Extract the [X, Y] coordinate from the center of the cell holding the provided text.  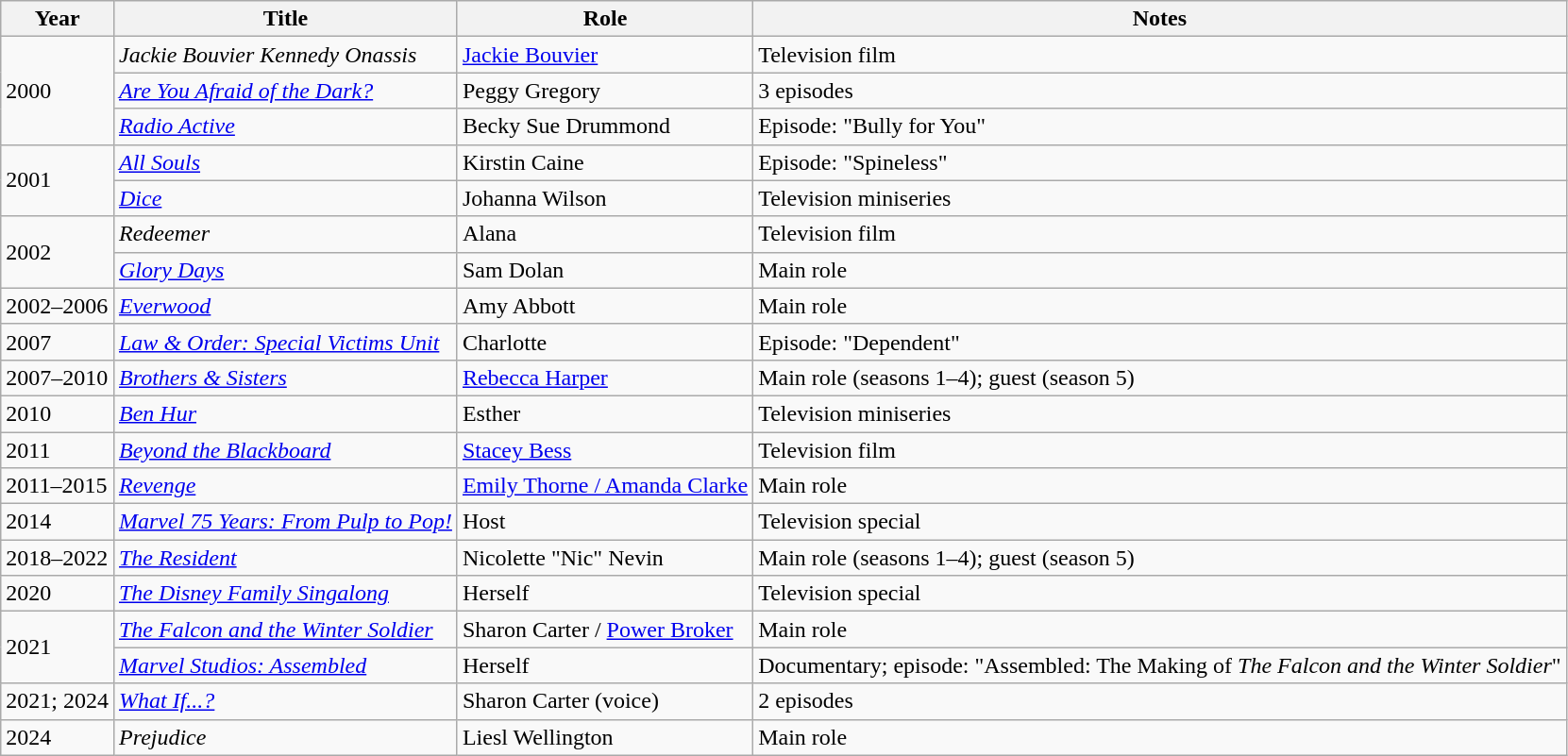
2001 [58, 180]
Amy Abbott [604, 306]
Jackie Bouvier Kennedy Onassis [285, 55]
Everwood [285, 306]
Esther [604, 413]
2007–2010 [58, 378]
Radio Active [285, 126]
Role [604, 19]
2014 [58, 522]
Rebecca Harper [604, 378]
2000 [58, 91]
Are You Afraid of the Dark? [285, 91]
All Souls [285, 162]
2010 [58, 413]
Becky Sue Drummond [604, 126]
2002 [58, 252]
Charlotte [604, 342]
Johanna Wilson [604, 198]
2 episodes [1159, 701]
Dice [285, 198]
Ben Hur [285, 413]
Stacey Bess [604, 450]
Peggy Gregory [604, 91]
Revenge [285, 486]
2011 [58, 450]
Host [604, 522]
Liesl Wellington [604, 737]
2018–2022 [58, 558]
Title [285, 19]
Alana [604, 234]
Glory Days [285, 270]
Episode: "Spineless" [1159, 162]
Notes [1159, 19]
2002–2006 [58, 306]
Jackie Bouvier [604, 55]
Episode: "Bully for You" [1159, 126]
Episode: "Dependent" [1159, 342]
Documentary; episode: "Assembled: The Making of The Falcon and the Winter Soldier" [1159, 665]
Kirstin Caine [604, 162]
2024 [58, 737]
Sharon Carter / Power Broker [604, 630]
Brothers & Sisters [285, 378]
2020 [58, 594]
Marvel Studios: Assembled [285, 665]
2007 [58, 342]
2011–2015 [58, 486]
2021; 2024 [58, 701]
Redeemer [285, 234]
Beyond the Blackboard [285, 450]
Nicolette "Nic" Nevin [604, 558]
2021 [58, 647]
The Disney Family Singalong [285, 594]
Prejudice [285, 737]
What If...? [285, 701]
Emily Thorne / Amanda Clarke [604, 486]
The Falcon and the Winter Soldier [285, 630]
The Resident [285, 558]
Sharon Carter (voice) [604, 701]
Year [58, 19]
Law & Order: Special Victims Unit [285, 342]
3 episodes [1159, 91]
Sam Dolan [604, 270]
Marvel 75 Years: From Pulp to Pop! [285, 522]
